Scan for the cell matching the given text and deliver its [X, Y] coordinate at center. 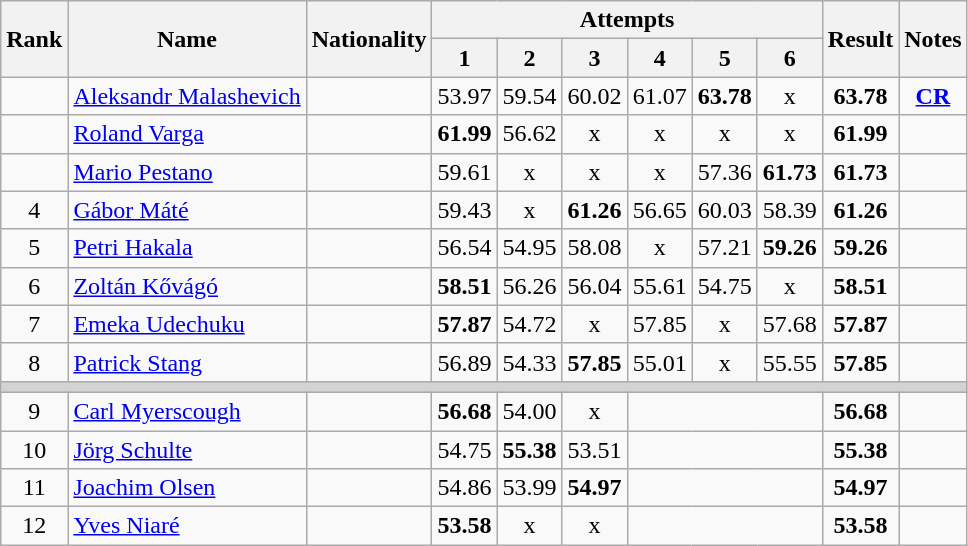
9 [34, 411]
55.55 [790, 362]
61.07 [660, 96]
57.68 [790, 324]
59.43 [464, 210]
Nationality [369, 39]
Carl Myerscough [187, 411]
1 [464, 58]
Notes [933, 39]
54.95 [530, 248]
56.26 [530, 286]
10 [34, 449]
53.97 [464, 96]
53.51 [594, 449]
59.54 [530, 96]
55.01 [660, 362]
55.61 [660, 286]
56.65 [660, 210]
57.36 [724, 172]
Jörg Schulte [187, 449]
CR [933, 96]
Result [860, 39]
Petri Hakala [187, 248]
12 [34, 526]
54.33 [530, 362]
11 [34, 488]
Name [187, 39]
60.02 [594, 96]
56.62 [530, 134]
Rank [34, 39]
54.86 [464, 488]
8 [34, 362]
56.04 [594, 286]
58.39 [790, 210]
54.00 [530, 411]
60.03 [724, 210]
59.61 [464, 172]
58.08 [594, 248]
57.21 [724, 248]
7 [34, 324]
54.72 [530, 324]
Gábor Máté [187, 210]
56.89 [464, 362]
Joachim Olsen [187, 488]
2 [530, 58]
56.54 [464, 248]
Aleksandr Malashevich [187, 96]
3 [594, 58]
Zoltán Kővágó [187, 286]
53.99 [530, 488]
Patrick Stang [187, 362]
Attempts [627, 20]
Mario Pestano [187, 172]
Roland Varga [187, 134]
Yves Niaré [187, 526]
Emeka Udechuku [187, 324]
